Identify which cell holds the provided text, then report its [X, Y] central coordinate. 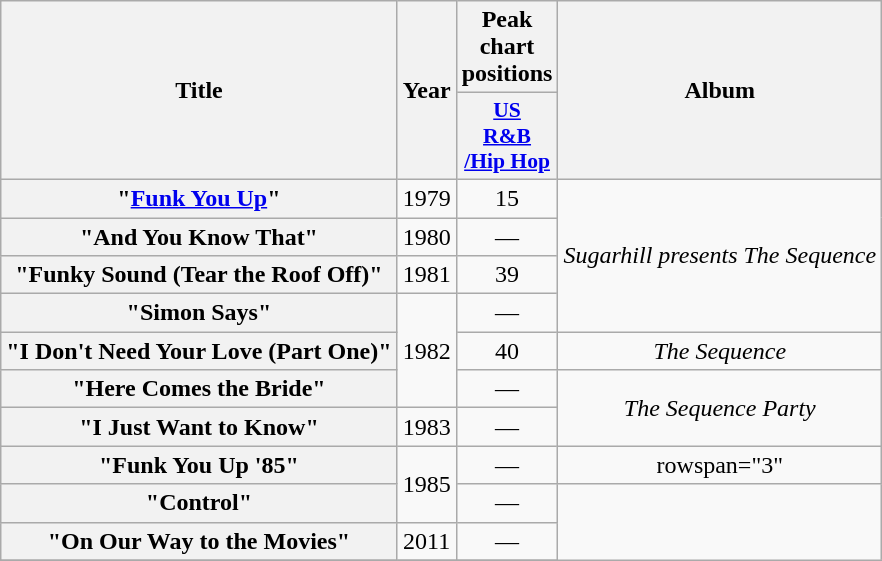
1980 [426, 237]
39 [507, 275]
1985 [426, 484]
The Sequence Party [720, 408]
"Control" [199, 503]
Year [426, 90]
1982 [426, 351]
rowspan="3" [720, 465]
1983 [426, 427]
"Funk You Up" [199, 198]
"I Just Want to Know" [199, 427]
"Funky Sound (Tear the Roof Off)" [199, 275]
Title [199, 90]
Peak chart positions [507, 47]
40 [507, 351]
Sugarhill presents The Sequence [720, 255]
1981 [426, 275]
"Simon Says" [199, 313]
"Here Comes the Bride" [199, 389]
15 [507, 198]
Album [720, 90]
2011 [426, 541]
"On Our Way to the Movies" [199, 541]
"I Don't Need Your Love (Part One)" [199, 351]
1979 [426, 198]
"Funk You Up '85" [199, 465]
"And You Know That" [199, 237]
The Sequence [720, 351]
USR&B/Hip Hop [507, 136]
